Search for the cell housing the specified text and yield its [x, y] center coordinate. 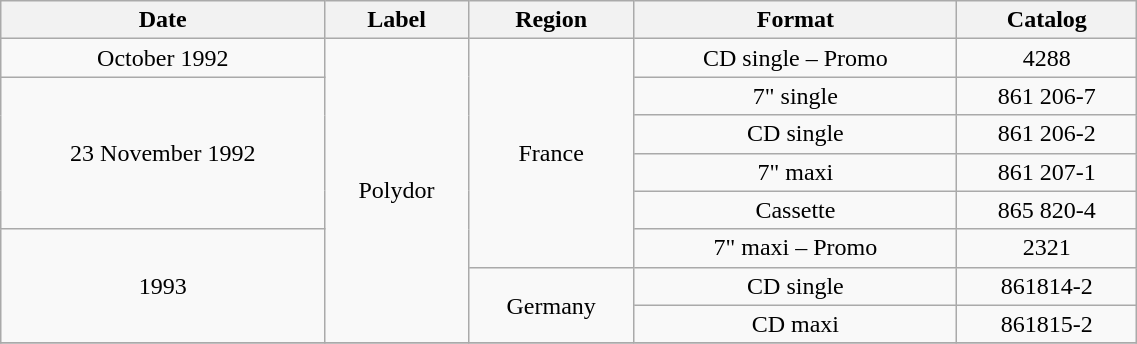
861814-2 [1047, 286]
2321 [1047, 248]
7" maxi [796, 172]
Cassette [796, 210]
861 206-7 [1047, 96]
23 November 1992 [163, 153]
Catalog [1047, 20]
October 1992 [163, 58]
CD maxi [796, 324]
Label [397, 20]
7" single [796, 96]
861 207-1 [1047, 172]
861 206-2 [1047, 134]
1993 [163, 286]
865 820-4 [1047, 210]
Date [163, 20]
7" maxi – Promo [796, 248]
4288 [1047, 58]
France [551, 153]
Germany [551, 305]
Format [796, 20]
CD single – Promo [796, 58]
Polydor [397, 191]
861815-2 [1047, 324]
Region [551, 20]
